Provide the [x, y] coordinate of the cell's center where the given text is located.  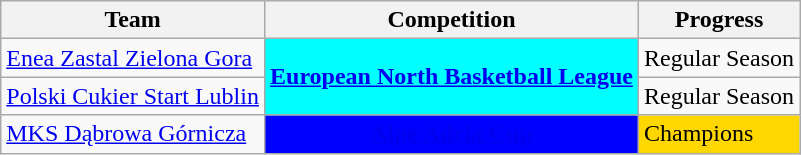
Progress [718, 20]
Champions [718, 134]
Enea Zastal Zielona Gora [133, 58]
Alpe Adria Cup [451, 134]
Team [133, 20]
Polski Cukier Start Lublin [133, 96]
MKS Dąbrowa Górnicza [133, 134]
European North Basketball League [451, 77]
Competition [451, 20]
